Scan for the cell matching the given text and deliver its [x, y] coordinate at center. 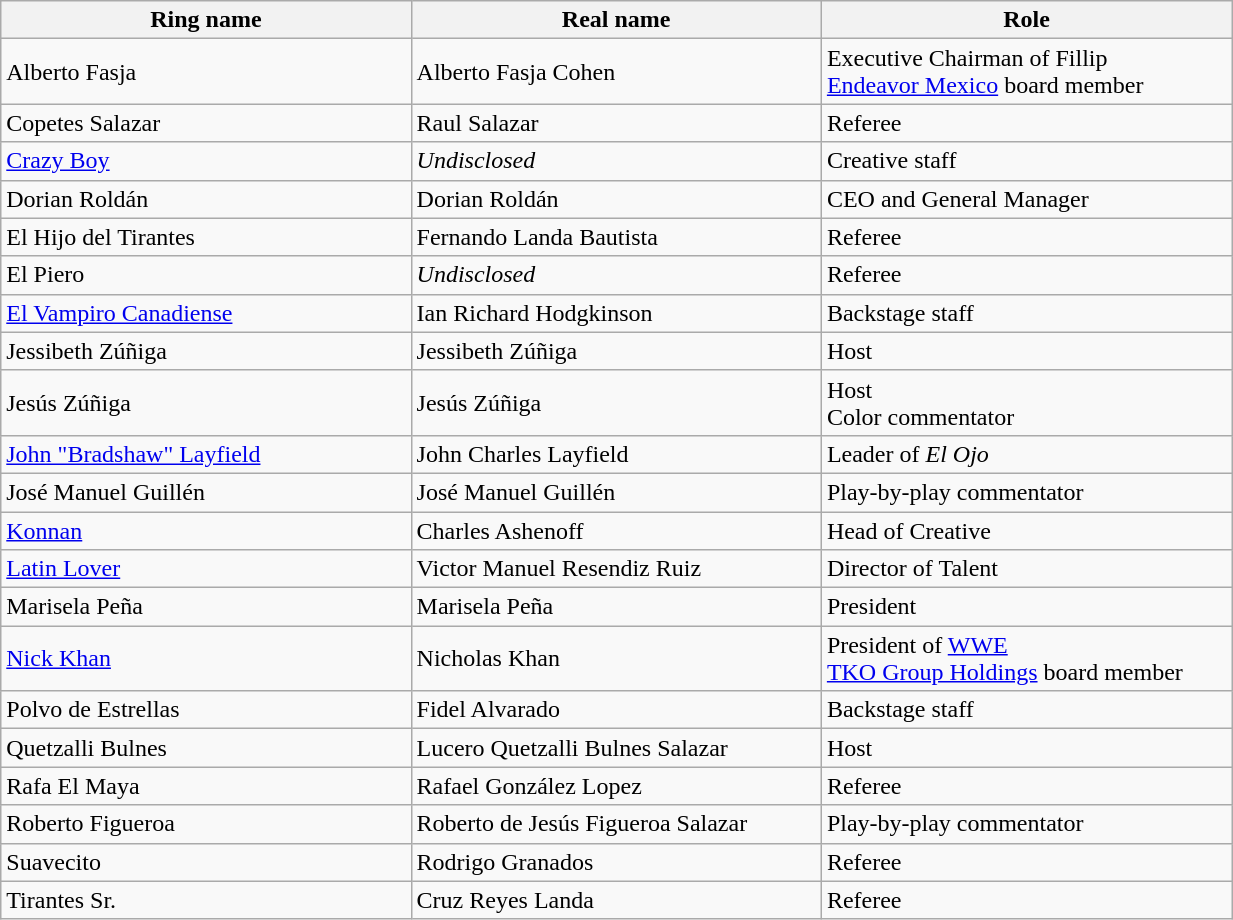
Roberto de Jesús Figueroa Salazar [616, 824]
Rafa El Maya [206, 786]
Director of Talent [1026, 569]
El Hijo del Tirantes [206, 237]
Polvo de Estrellas [206, 710]
Real name [616, 20]
Creative staff [1026, 161]
Rodrigo Granados [616, 862]
Rafael González Lopez [616, 786]
HostColor commentator [1026, 402]
Roberto Figueroa [206, 824]
CEO and General Manager [1026, 199]
Leader of El Ojo [1026, 454]
John "Bradshaw" Layfield [206, 454]
Ring name [206, 20]
Executive Chairman of FillipEndeavor Mexico board member [1026, 72]
Konnan [206, 531]
Nick Khan [206, 658]
Nicholas Khan [616, 658]
John Charles Layfield [616, 454]
Fidel Alvarado [616, 710]
Tirantes Sr. [206, 900]
El Vampiro Canadiense [206, 313]
Charles Ashenoff [616, 531]
President of WWETKO Group Holdings board member [1026, 658]
Ian Richard Hodgkinson [616, 313]
Copetes Salazar [206, 123]
Suavecito [206, 862]
Latin Lover [206, 569]
Fernando Landa Bautista [616, 237]
President [1026, 607]
El Piero [206, 275]
Victor Manuel Resendiz Ruiz [616, 569]
Lucero Quetzalli Bulnes Salazar [616, 748]
Role [1026, 20]
Alberto Fasja Cohen [616, 72]
Crazy Boy [206, 161]
Raul Salazar [616, 123]
Quetzalli Bulnes [206, 748]
Cruz Reyes Landa [616, 900]
Alberto Fasja [206, 72]
Head of Creative [1026, 531]
